Determine the (X, Y) coordinate at the center of the cell enclosing the given text.  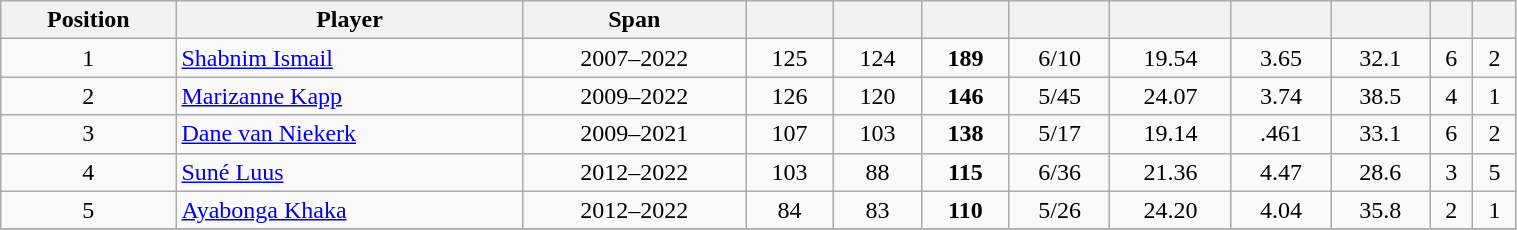
2009–2022 (634, 96)
146 (965, 96)
2009–2021 (634, 134)
189 (965, 58)
Marizanne Kapp (350, 96)
19.54 (1171, 58)
110 (965, 210)
38.5 (1380, 96)
32.1 (1380, 58)
124 (877, 58)
21.36 (1171, 172)
5/26 (1059, 210)
Dane van Niekerk (350, 134)
Span (634, 20)
4.47 (1280, 172)
28.6 (1380, 172)
115 (965, 172)
126 (790, 96)
35.8 (1380, 210)
3.65 (1280, 58)
24.20 (1171, 210)
Ayabonga Khaka (350, 210)
2007–2022 (634, 58)
5/45 (1059, 96)
.461 (1280, 134)
5/17 (1059, 134)
33.1 (1380, 134)
107 (790, 134)
19.14 (1171, 134)
3.74 (1280, 96)
4.04 (1280, 210)
24.07 (1171, 96)
6/36 (1059, 172)
88 (877, 172)
6/10 (1059, 58)
120 (877, 96)
Player (350, 20)
Suné Luus (350, 172)
138 (965, 134)
Position (88, 20)
84 (790, 210)
83 (877, 210)
125 (790, 58)
Shabnim Ismail (350, 58)
